Pinpoint the cell where the given text exists, returning its (x, y) midpoint coordinate. 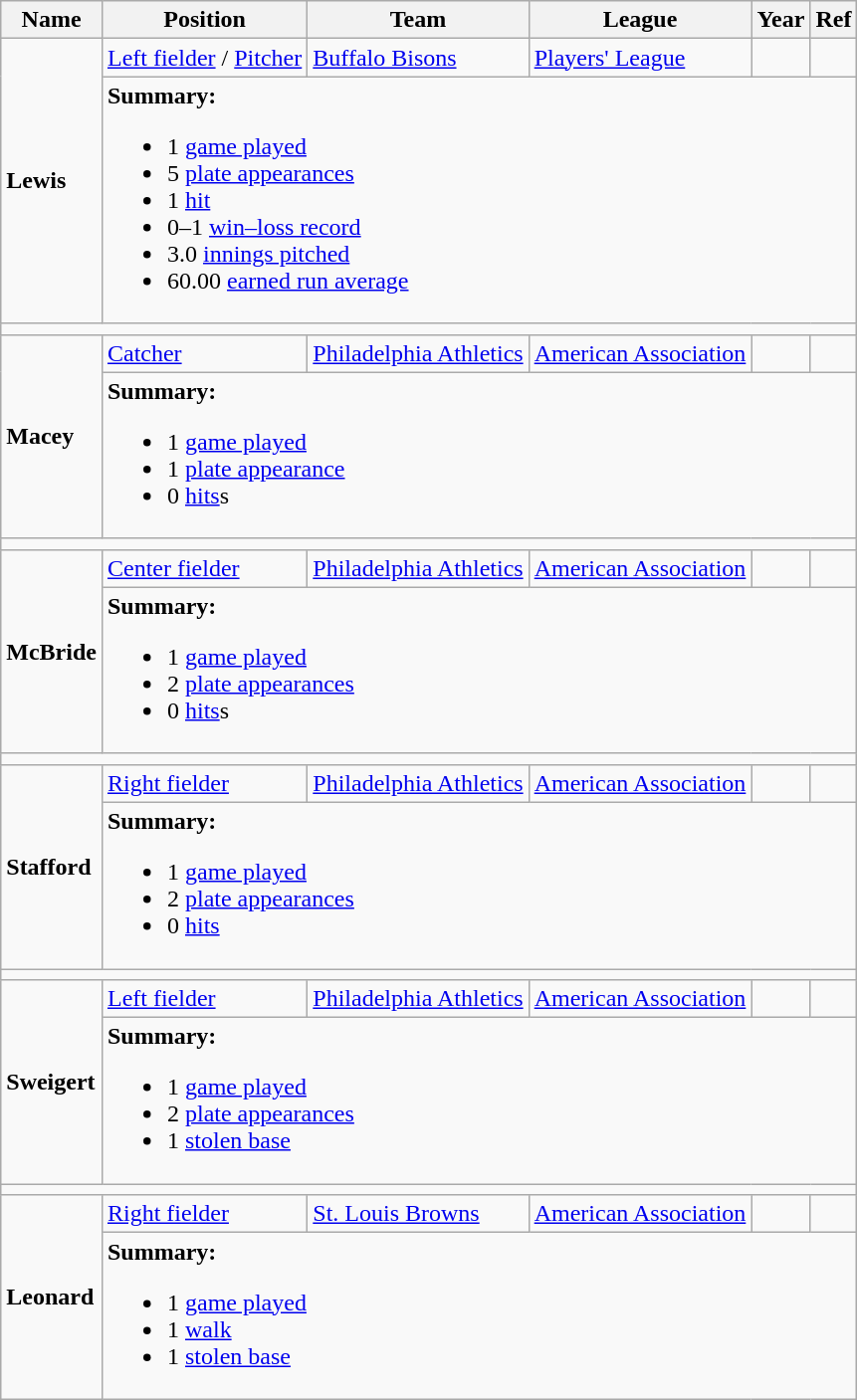
Sweigert (52, 1083)
Team (418, 20)
Summary:1 game played1 plate appearance0 hitss (479, 456)
Summary:1 game played2 plate appearances1 stolen base (479, 1100)
Summary:1 game played2 plate appearances0 hits (479, 886)
Year (780, 20)
Players' League (640, 58)
Macey (52, 436)
Left fielder / Pitcher (204, 58)
Leonard (52, 1298)
Position (204, 20)
League (640, 20)
Stafford (52, 866)
Buffalo Bisons (418, 58)
Summary:1 game played5 plate appearances1 hit0–1 win–loss record3.0 innings pitched60.00 earned run average (479, 200)
Summary:1 game played2 plate appearances0 hitss (479, 671)
McBride (52, 651)
Ref (834, 20)
St. Louis Browns (418, 1214)
Left fielder (204, 999)
Summary:1 game played1 walk1 stolen base (479, 1315)
Center fielder (204, 568)
Lewis (52, 181)
Catcher (204, 353)
Name (52, 20)
